Capture the cell that displays the provided text and extract its (X, Y) central coordinate. 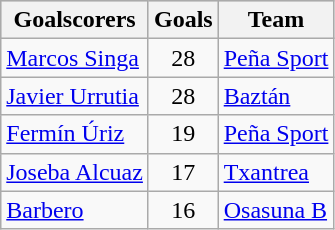
16 (183, 210)
Joseba Alcuaz (75, 172)
Fermín Úriz (75, 134)
Goals (183, 20)
Barbero (75, 210)
Goalscorers (75, 20)
Osasuna B (276, 210)
Txantrea (276, 172)
19 (183, 134)
17 (183, 172)
Baztán (276, 96)
Marcos Singa (75, 58)
Javier Urrutia (75, 96)
Team (276, 20)
